Provide the [X, Y] coordinate of the cell's center where the given text is located.  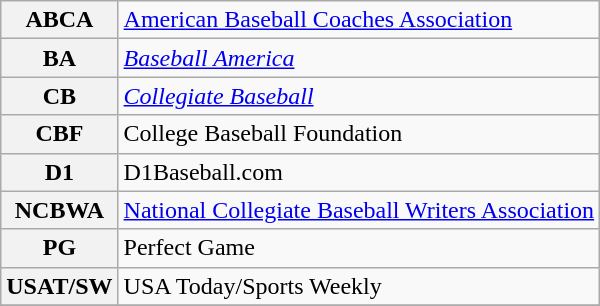
ABCA [60, 20]
Collegiate Baseball [359, 96]
D1Baseball.com [359, 172]
Baseball America [359, 58]
CB [60, 96]
College Baseball Foundation [359, 134]
National Collegiate Baseball Writers Association [359, 210]
USA Today/Sports Weekly [359, 286]
USAT/SW [60, 286]
BA [60, 58]
PG [60, 248]
CBF [60, 134]
Perfect Game [359, 248]
American Baseball Coaches Association [359, 20]
NCBWA [60, 210]
D1 [60, 172]
